Provide the (x, y) coordinate of the cell's center where the given text is located.  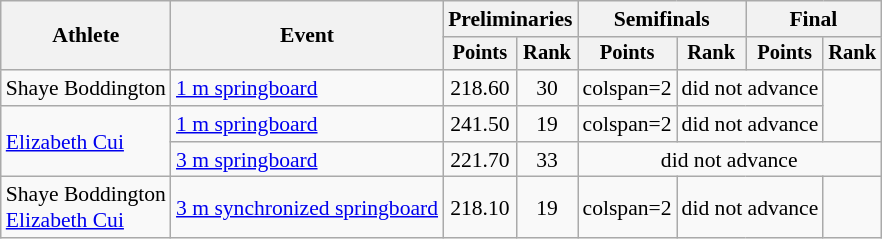
Elizabeth Cui (86, 142)
30 (548, 88)
Shaye Boddington (86, 88)
Shaye BoddingtonElizabeth Cui (86, 208)
Event (307, 36)
33 (548, 160)
218.60 (480, 88)
Preliminaries (510, 19)
221.70 (480, 160)
218.10 (480, 208)
241.50 (480, 124)
Semifinals (662, 19)
Athlete (86, 36)
Final (814, 19)
3 m springboard (307, 160)
3 m synchronized springboard (307, 208)
